Identify which cell holds the provided text, then report its [X, Y] central coordinate. 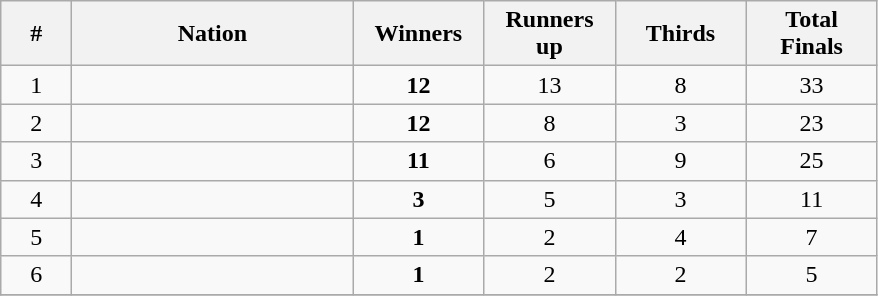
Winners [418, 34]
Thirds [680, 34]
23 [812, 123]
Nation [212, 34]
7 [812, 237]
Runners up [550, 34]
25 [812, 161]
Total Finals [812, 34]
# [36, 34]
33 [812, 85]
13 [550, 85]
9 [680, 161]
